Locate the cell with the specified text and output its (x, y) center coordinate. 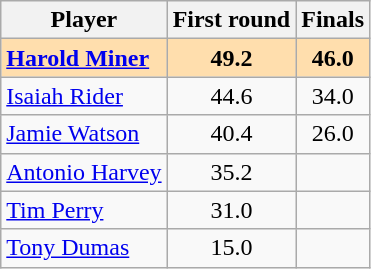
40.4 (232, 134)
49.2 (232, 58)
34.0 (333, 96)
35.2 (232, 172)
Harold Miner (84, 58)
Jamie Watson (84, 134)
46.0 (333, 58)
Antonio Harvey (84, 172)
15.0 (232, 248)
Player (84, 20)
31.0 (232, 210)
26.0 (333, 134)
Tim Perry (84, 210)
Finals (333, 20)
Tony Dumas (84, 248)
First round (232, 20)
Isaiah Rider (84, 96)
44.6 (232, 96)
